Locate the cell with the specified text and output its (x, y) center coordinate. 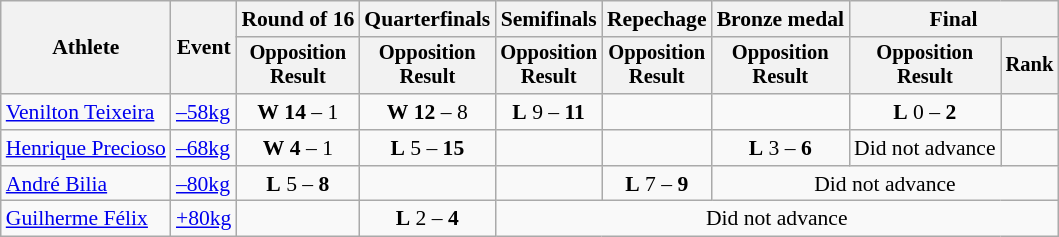
Repechage (657, 19)
–80kg (204, 184)
–58kg (204, 112)
–68kg (204, 148)
Venilton Teixeira (86, 112)
L 0 – 2 (925, 112)
L 7 – 9 (657, 184)
Quarterfinals (427, 19)
Final (954, 19)
Bronze medal (780, 19)
L 5 – 15 (427, 148)
Event (204, 48)
L 3 – 6 (780, 148)
Henrique Precioso (86, 148)
L 5 – 8 (298, 184)
L 2 – 4 (427, 219)
Rank (1030, 66)
W 4 – 1 (298, 148)
W 12 – 8 (427, 112)
L 9 – 11 (548, 112)
+80kg (204, 219)
André Bilia (86, 184)
Athlete (86, 48)
Guilherme Félix (86, 219)
W 14 – 1 (298, 112)
Round of 16 (298, 19)
Semifinals (548, 19)
